Extract the [X, Y] coordinate from the center of the cell holding the provided text.  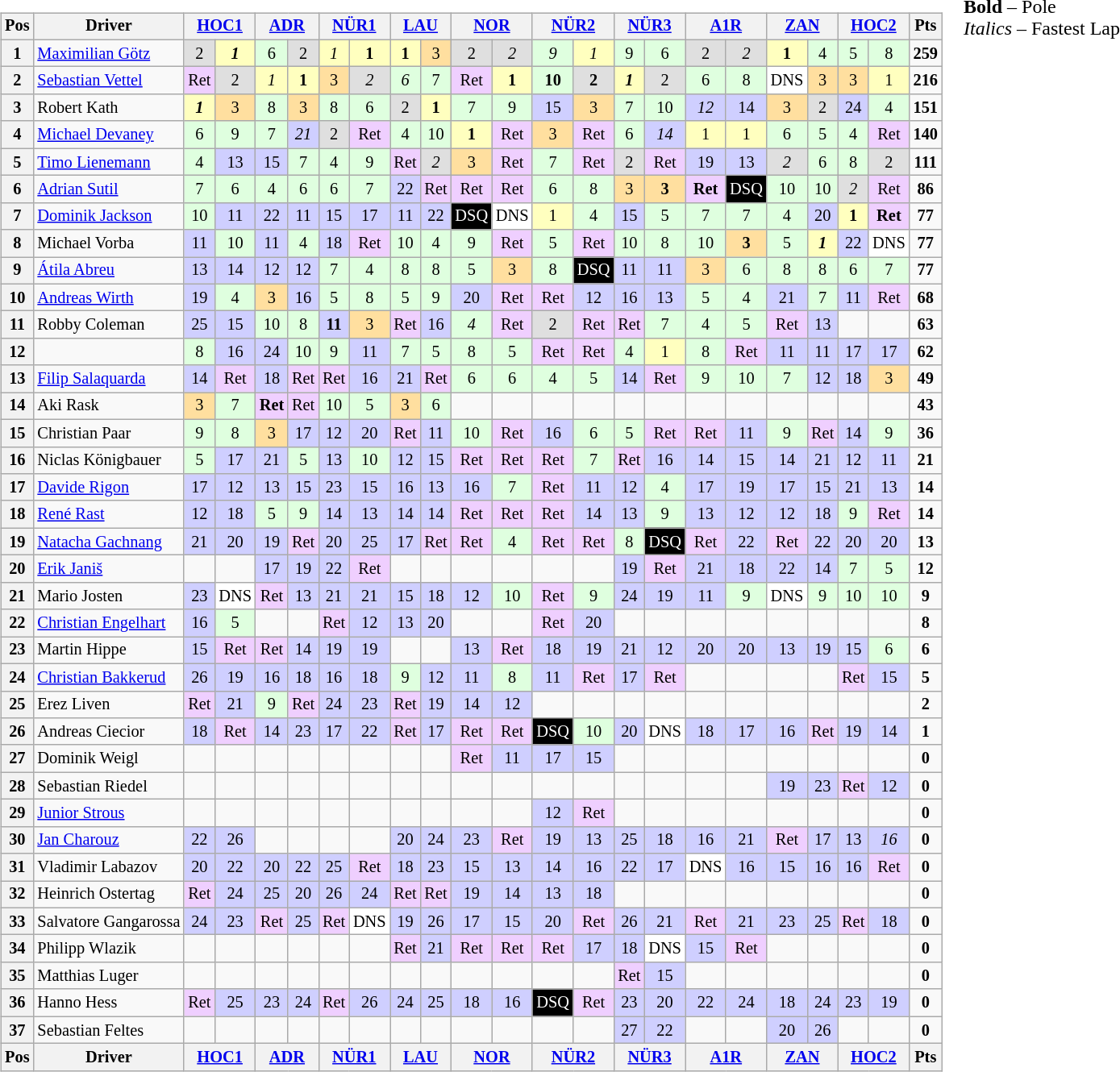
216 [926, 81]
Heinrich Ostertag [108, 895]
Timo Lienemann [108, 162]
151 [926, 108]
49 [926, 379]
Salvatore Gangarossa [108, 921]
Natacha Gachnang [108, 542]
Erik Janiš [108, 569]
Michael Devaney [108, 135]
Maximilian Götz [108, 53]
Philipp Wlazik [108, 949]
32 [17, 895]
Martin Hippe [108, 650]
Aki Rask [108, 406]
63 [926, 325]
Erez Liven [108, 704]
31 [17, 867]
Niclas Königbauer [108, 460]
Robert Kath [108, 108]
30 [17, 840]
33 [17, 921]
Junior Strous [108, 813]
28 [17, 786]
68 [926, 297]
Filip Salaquarda [108, 379]
Matthias Luger [108, 976]
Andreas Wirth [108, 297]
Sebastian Vettel [108, 81]
29 [17, 813]
Jan Charouz [108, 840]
62 [926, 352]
Dominik Jackson [108, 216]
Christian Paar [108, 433]
Christian Engelhart [108, 623]
35 [17, 976]
34 [17, 949]
René Rast [108, 514]
Davide Rigon [108, 488]
Vladimir Labazov [108, 867]
259 [926, 53]
Mario Josten [108, 596]
Michael Vorba [108, 243]
Andreas Ciecior [108, 732]
Robby Coleman [108, 325]
86 [926, 189]
43 [926, 406]
Dominik Weigl [108, 758]
Hanno Hess [108, 1003]
Sebastian Riedel [108, 786]
Átila Abreu [108, 271]
Sebastian Feltes [108, 1030]
140 [926, 135]
Adrian Sutil [108, 189]
Christian Bakkerud [108, 677]
37 [17, 1030]
111 [926, 162]
